Locate the cell with the specified text and output its [X, Y] center coordinate. 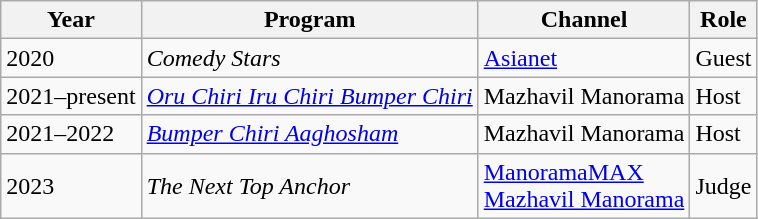
Bumper Chiri Aaghosham [310, 134]
Oru Chiri Iru Chiri Bumper Chiri [310, 96]
2021–present [71, 96]
Channel [584, 20]
Guest [724, 58]
2023 [71, 186]
Year [71, 20]
Program [310, 20]
ManoramaMAXMazhavil Manorama [584, 186]
2021–2022 [71, 134]
Comedy Stars [310, 58]
Judge [724, 186]
Role [724, 20]
2020 [71, 58]
Asianet [584, 58]
The Next Top Anchor [310, 186]
